Output the [x, y] coordinate of the center of the cell containing the given text.  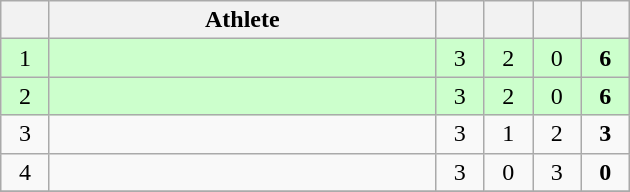
Athlete [242, 20]
4 [26, 172]
